Determine the (x, y) coordinate at the center of the cell enclosing the given text.  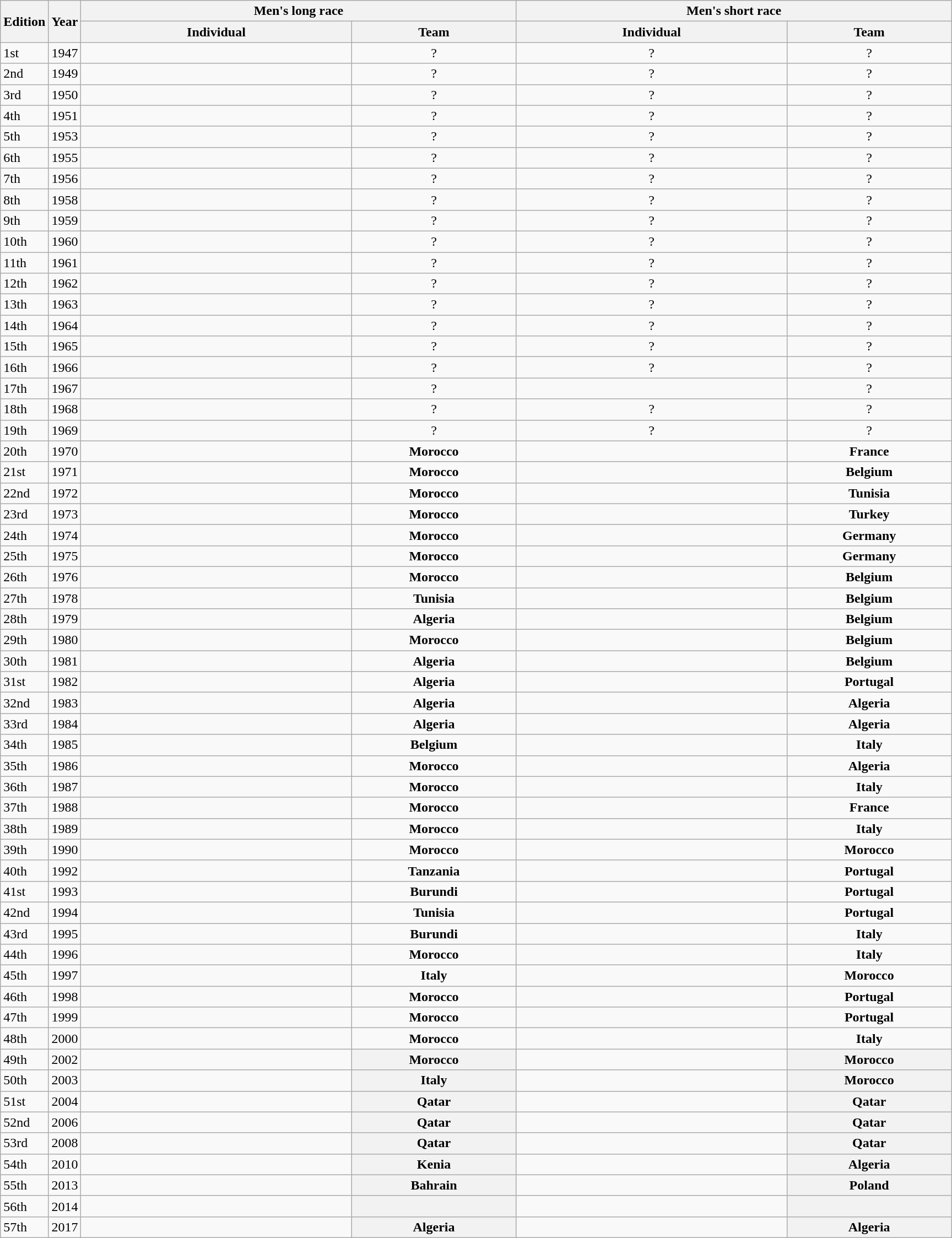
1964 (65, 326)
48th (24, 1039)
1993 (65, 891)
8th (24, 199)
Poland (869, 1185)
1988 (65, 808)
2002 (65, 1059)
Year (65, 21)
39th (24, 850)
1967 (65, 388)
7th (24, 179)
1947 (65, 53)
45th (24, 976)
1st (24, 53)
24th (24, 535)
1983 (65, 703)
1996 (65, 955)
1978 (65, 598)
2010 (65, 1164)
57th (24, 1227)
Bahrain (434, 1185)
6th (24, 158)
1956 (65, 179)
10th (24, 241)
1976 (65, 577)
1998 (65, 997)
25th (24, 556)
1971 (65, 472)
28th (24, 619)
2014 (65, 1206)
1965 (65, 347)
1997 (65, 976)
1973 (65, 514)
1984 (65, 724)
4th (24, 116)
15th (24, 347)
3rd (24, 95)
1985 (65, 745)
2004 (65, 1101)
41st (24, 891)
17th (24, 388)
1969 (65, 430)
47th (24, 1018)
1963 (65, 305)
51st (24, 1101)
1975 (65, 556)
1951 (65, 116)
26th (24, 577)
1989 (65, 829)
Kenia (434, 1164)
44th (24, 955)
1953 (65, 137)
1955 (65, 158)
2003 (65, 1080)
29th (24, 640)
2013 (65, 1185)
56th (24, 1206)
1962 (65, 284)
23rd (24, 514)
1995 (65, 934)
18th (24, 409)
30th (24, 661)
50th (24, 1080)
1960 (65, 241)
22nd (24, 493)
1981 (65, 661)
9th (24, 220)
1958 (65, 199)
1959 (65, 220)
1987 (65, 787)
1999 (65, 1018)
Men's long race (299, 11)
1949 (65, 74)
54th (24, 1164)
2017 (65, 1227)
1992 (65, 871)
35th (24, 766)
1990 (65, 850)
1982 (65, 682)
20th (24, 451)
1968 (65, 409)
2nd (24, 74)
37th (24, 808)
34th (24, 745)
19th (24, 430)
42nd (24, 912)
12th (24, 284)
49th (24, 1059)
52nd (24, 1122)
31st (24, 682)
11th (24, 263)
16th (24, 367)
1950 (65, 95)
Turkey (869, 514)
1972 (65, 493)
1974 (65, 535)
Men's short race (734, 11)
38th (24, 829)
1979 (65, 619)
21st (24, 472)
1986 (65, 766)
32nd (24, 703)
40th (24, 871)
5th (24, 137)
Tanzania (434, 871)
13th (24, 305)
53rd (24, 1143)
1966 (65, 367)
33rd (24, 724)
36th (24, 787)
1961 (65, 263)
1980 (65, 640)
27th (24, 598)
46th (24, 997)
43rd (24, 934)
2008 (65, 1143)
2006 (65, 1122)
55th (24, 1185)
1970 (65, 451)
Edition (24, 21)
14th (24, 326)
1994 (65, 912)
2000 (65, 1039)
